Detect which cell encompasses the target text, then output its (X, Y) center coordinate. 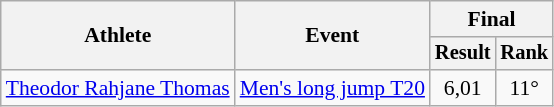
Result (463, 54)
Final (492, 19)
6,01 (463, 88)
Theodor Rahjane Thomas (118, 88)
Event (332, 36)
Men's long jump T20 (332, 88)
Athlete (118, 36)
11° (525, 88)
Rank (525, 54)
